Capture the cell that displays the provided text and extract its (x, y) central coordinate. 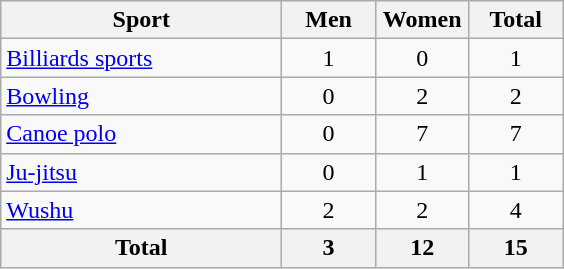
Ju-jitsu (142, 172)
Bowling (142, 96)
15 (516, 248)
3 (329, 248)
Canoe polo (142, 134)
Men (329, 20)
4 (516, 210)
Wushu (142, 210)
12 (422, 248)
Billiards sports (142, 58)
Sport (142, 20)
Women (422, 20)
